Locate the cell with the specified text and output its [X, Y] center coordinate. 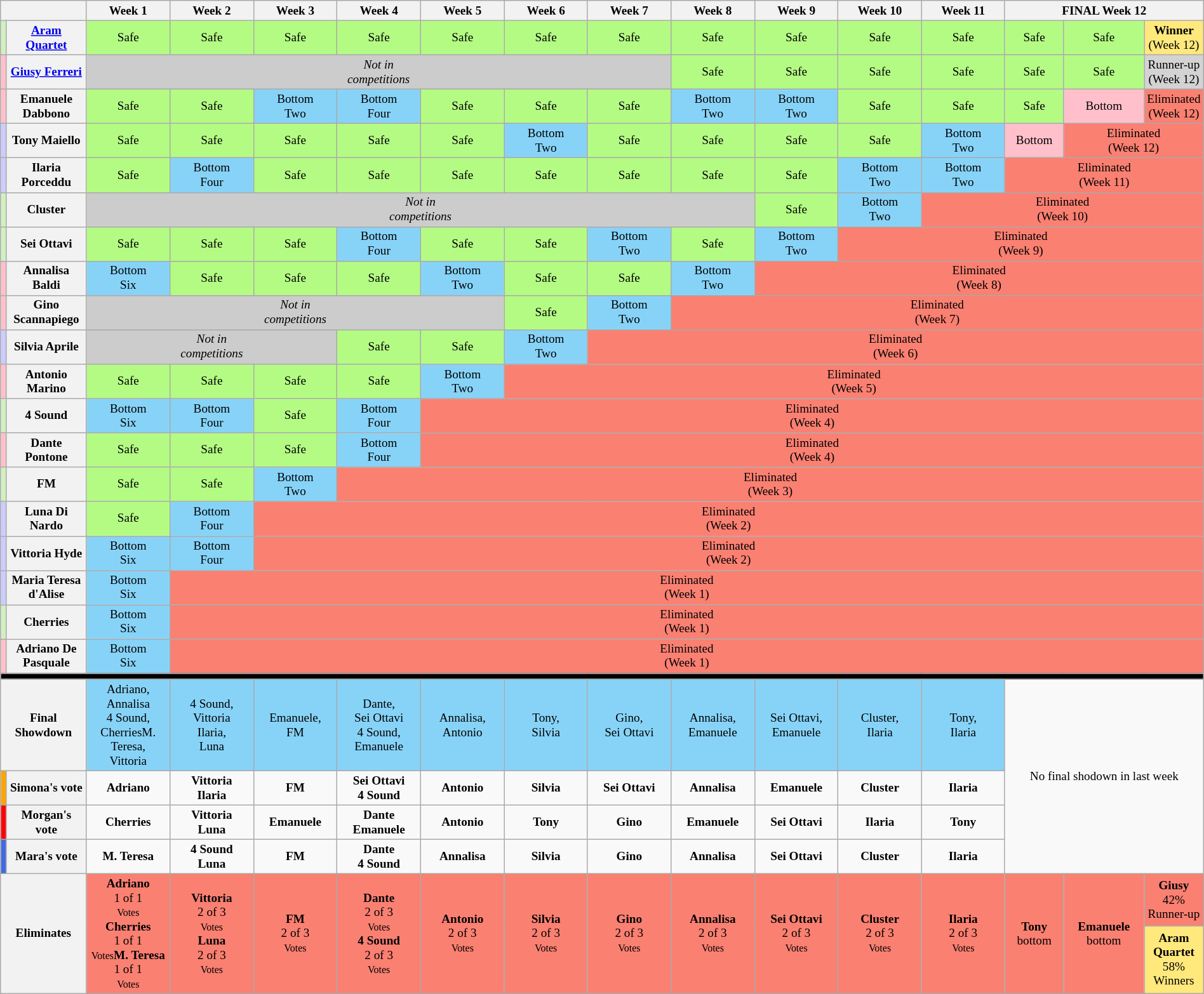
Week 7 [629, 11]
VittoriaIlaria [212, 788]
Eliminated(Week 8) [979, 278]
Week 4 [379, 11]
Giusy Ferreri [46, 72]
DanteEmanuele [379, 822]
Sei Ottavi,Emanuele [796, 725]
Eliminated(Week 10) [1062, 209]
Tony,Ilaria [963, 725]
Eliminated(Week 11) [1104, 175]
Silvia2 of 3Votes [546, 934]
Silvia Aprile [46, 347]
Luna Di Nardo [46, 519]
Adriano [128, 788]
Antonio2 of 3Votes [463, 934]
Giusy42%Runner-up [1174, 900]
Tony Maiello [46, 141]
Week 9 [796, 11]
Adriano De Pasquale [46, 656]
Gino2 of 3Votes [629, 934]
4 Sound,VittoriaIlaria,Luna [212, 725]
Annalisa,Emanuele [712, 725]
4 Sound [46, 416]
Eliminated(Week 5) [853, 381]
Eliminated(Week 7) [937, 312]
Cluster2 of 3Votes [880, 934]
Week 6 [546, 11]
VittoriaLuna [212, 822]
Bottom Four [379, 244]
Morgan's vote [46, 822]
Final Showdown [43, 725]
Eliminated(Week 9) [1021, 244]
Annalisa,Antonio [463, 725]
Tonybottom [1034, 934]
Gino Scannapiego [46, 312]
Eliminated(Week 6) [895, 347]
Gino,Sei Ottavi [629, 725]
FINAL Week 12 [1104, 11]
4 SoundLuna [212, 856]
Ilaria Porceddu [46, 175]
Week 3 [295, 11]
Week 8 [712, 11]
Vittoria2 of 3VotesLuna2 of 3Votes [212, 934]
Winner(Week 12) [1174, 37]
Dante4 Sound [379, 856]
Week 5 [463, 11]
Adriano1 of 1VotesCherries1 of 1VotesM. Teresa1 of 1Votes [128, 934]
Week 11 [963, 11]
Eliminated(Week 3) [770, 484]
Antonio Marino [46, 381]
Dante Pontone [46, 450]
Aram Quartet [46, 37]
Aram Quartet58%Winners [1174, 960]
Week 10 [880, 11]
Vittoria Hyde [46, 553]
Emanuele Dabbono [46, 106]
FM2 of 3Votes [295, 934]
Dante,Sei Ottavi4 Sound,Emanuele [379, 725]
Adriano,Annalisa4 Sound,CherriesM. Teresa,Vittoria [128, 725]
Mara's vote [46, 856]
Annalisa Baldi [46, 278]
M. Teresa [128, 856]
Simona's vote [46, 788]
Runner-up(Week 12) [1174, 72]
Maria Teresa d'Alise [46, 587]
Emanuelebottom [1104, 934]
Sei Ottavi2 of 3Votes [796, 934]
Dante2 of 3Votes4 Sound2 of 3Votes [379, 934]
No final shodown in last week [1104, 777]
Emanuele,FM [295, 725]
Cluster,Ilaria [880, 725]
Annalisa2 of 3Votes [712, 934]
Sei Ottavi4 Sound [379, 788]
Ilaria2 of 3Votes [963, 934]
Tony,Silvia [546, 725]
Eliminates [43, 934]
Week 2 [212, 11]
Week 1 [128, 11]
